Pinpoint the cell where the given text exists, returning its (x, y) midpoint coordinate. 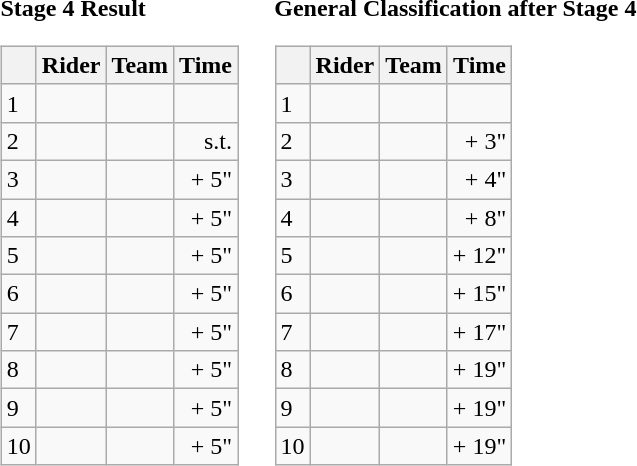
+ 15" (479, 294)
+ 8" (479, 217)
+ 3" (479, 141)
+ 12" (479, 256)
s.t. (206, 141)
+ 17" (479, 332)
+ 4" (479, 179)
